Extract the (x, y) coordinate from the center of the cell holding the provided text.  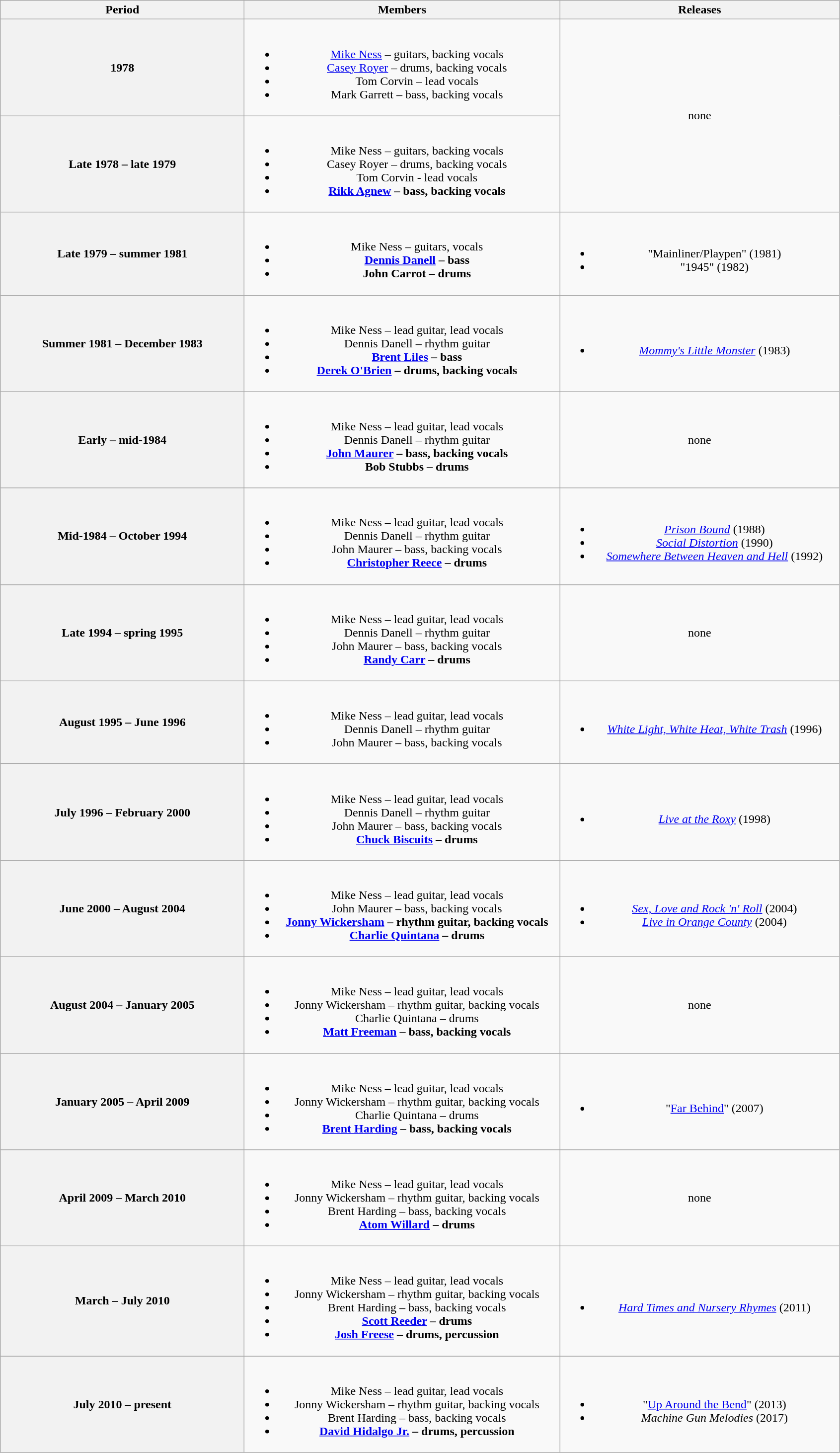
Mike Ness – lead guitar, lead vocalsDennis Danell – rhythm guitarJohn Maurer – bass, backing vocalsRandy Carr – drums (402, 633)
Mike Ness – lead guitar, lead vocalsDennis Danell – rhythm guitarBrent Liles – bassDerek O'Brien – drums, backing vocals (402, 343)
Mike Ness – lead guitar, lead vocalsJonny Wickersham – rhythm guitar, backing vocalsBrent Harding – bass, backing vocalsAtom Willard – drums (402, 1198)
Summer 1981 – December 1983 (122, 343)
Prison Bound (1988)Social Distortion (1990)Somewhere Between Heaven and Hell (1992) (699, 536)
Late 1979 – summer 1981 (122, 253)
Mommy's Little Monster (1983) (699, 343)
Mike Ness – lead guitar, lead vocalsDennis Danell – rhythm guitarJohn Maurer – bass, backing vocalsChuck Biscuits – drums (402, 812)
Mike Ness – guitars, backing vocalsCasey Royer – drums, backing vocalsTom Corvin – lead vocalsMark Garrett – bass, backing vocals (402, 68)
July 1996 – February 2000 (122, 812)
Early – mid-1984 (122, 440)
April 2009 – March 2010 (122, 1198)
March – July 2010 (122, 1301)
August 1995 – June 1996 (122, 723)
Live at the Roxy (1998) (699, 812)
Mike Ness – guitars, vocalsDennis Danell – bassJohn Carrot – drums (402, 253)
Late 1994 – spring 1995 (122, 633)
Mike Ness – lead guitar, lead vocalsDennis Danell – rhythm guitarJohn Maurer – bass, backing vocalsBob Stubbs – drums (402, 440)
Mike Ness – lead guitar, lead vocalsJonny Wickersham – rhythm guitar, backing vocalsCharlie Quintana – drumsBrent Harding – bass, backing vocals (402, 1102)
Members (402, 10)
Releases (699, 10)
White Light, White Heat, White Trash (1996) (699, 723)
Mike Ness – lead guitar, lead vocalsJohn Maurer – bass, backing vocalsJonny Wickersham – rhythm guitar, backing vocalsCharlie Quintana – drums (402, 908)
1978 (122, 68)
Late 1978 – late 1979 (122, 164)
January 2005 – April 2009 (122, 1102)
Mike Ness – lead guitar, lead vocalsJonny Wickersham – rhythm guitar, backing vocalsCharlie Quintana – drumsMatt Freeman – bass, backing vocals (402, 1005)
Mike Ness – guitars, backing vocalsCasey Royer – drums, backing vocalsTom Corvin - lead vocalsRikk Agnew – bass, backing vocals (402, 164)
Period (122, 10)
June 2000 – August 2004 (122, 908)
"Up Around the Bend" (2013)Machine Gun Melodies (2017) (699, 1404)
Hard Times and Nursery Rhymes (2011) (699, 1301)
Mike Ness – lead guitar, lead vocalsDennis Danell – rhythm guitarJohn Maurer – bass, backing vocalsChristopher Reece – drums (402, 536)
"Mainliner/Playpen" (1981)"1945" (1982) (699, 253)
July 2010 – present (122, 1404)
Mid-1984 – October 1994 (122, 536)
Sex, Love and Rock 'n' Roll (2004)Live in Orange County (2004) (699, 908)
August 2004 – January 2005 (122, 1005)
"Far Behind" (2007) (699, 1102)
Mike Ness – lead guitar, lead vocalsDennis Danell – rhythm guitarJohn Maurer – bass, backing vocals (402, 723)
